Detect which cell encompasses the target text, then output its [x, y] center coordinate. 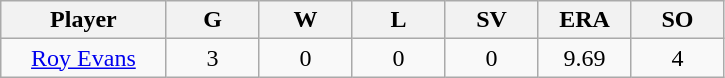
4 [678, 58]
Roy Evans [84, 58]
ERA [584, 20]
SV [492, 20]
L [398, 20]
G [212, 20]
Player [84, 20]
W [306, 20]
SO [678, 20]
3 [212, 58]
9.69 [584, 58]
